Capture the cell that displays the provided text and extract its [X, Y] central coordinate. 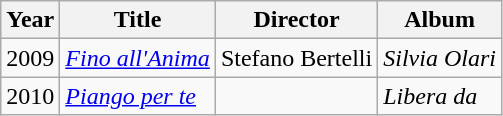
Piango per te [138, 96]
Fino all'Anima [138, 58]
Album [440, 20]
2010 [30, 96]
Title [138, 20]
Silvia Olari [440, 58]
Director [296, 20]
Year [30, 20]
2009 [30, 58]
Stefano Bertelli [296, 58]
Libera da [440, 96]
